Capture the cell that displays the provided text and extract its (x, y) central coordinate. 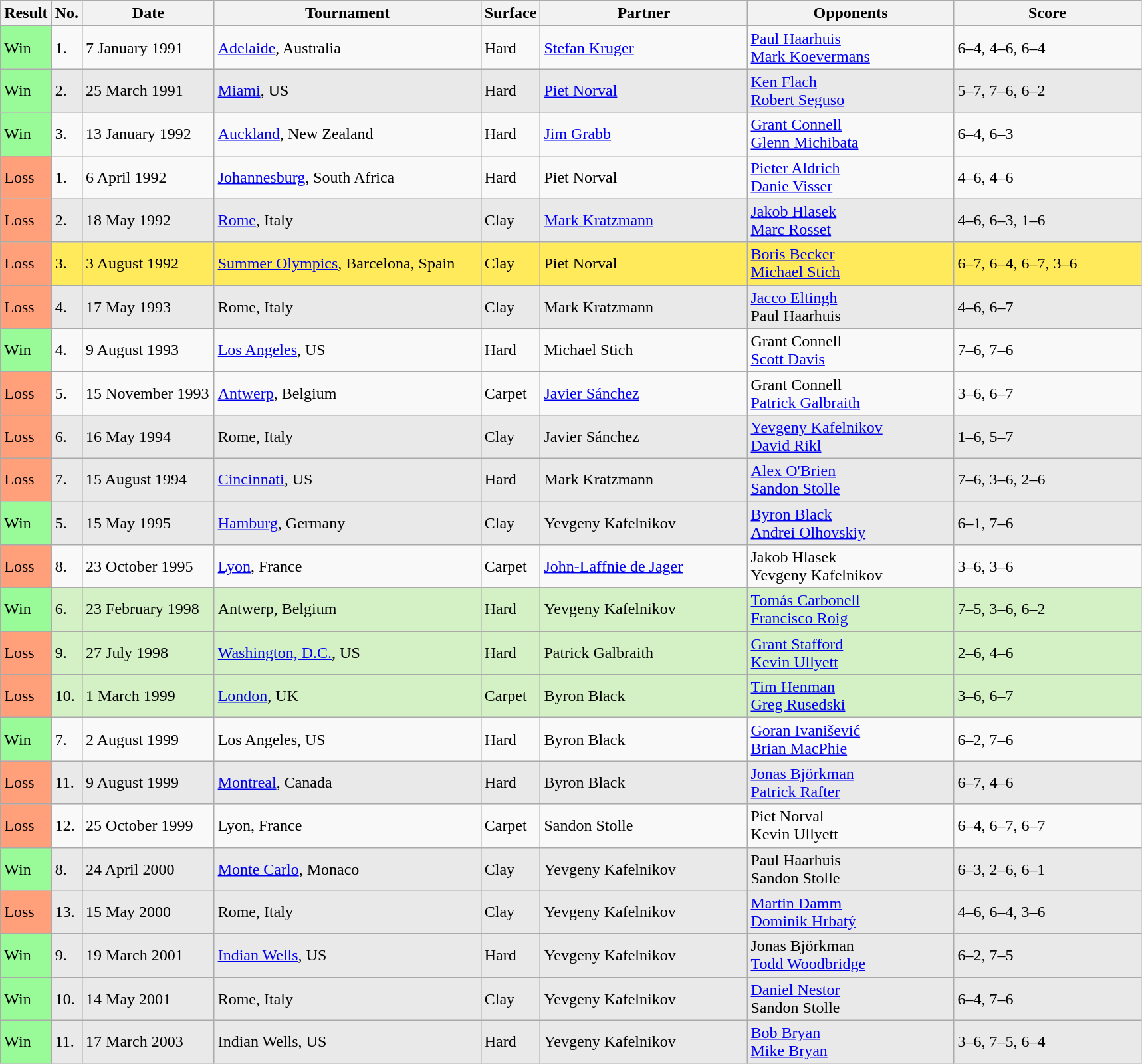
9 August 1999 (149, 783)
2 August 1999 (149, 739)
1–6, 5–7 (1048, 436)
Michael Stich (643, 350)
Grant Connell Glenn Michibata (851, 134)
3–6, 7–5, 6–4 (1048, 1042)
London, UK (347, 696)
6–4, 6–7, 6–7 (1048, 825)
14 May 2001 (149, 998)
7–5, 3–6, 6–2 (1048, 610)
15 May 1995 (149, 522)
4–6, 6–3, 1–6 (1048, 221)
No. (66, 13)
Summer Olympics, Barcelona, Spain (347, 263)
Opponents (851, 13)
6–4, 4–6, 6–4 (1048, 48)
Bob Bryan Mike Bryan (851, 1042)
13. (66, 912)
6–2, 7–5 (1048, 956)
13 January 1992 (149, 134)
2–6, 4–6 (1048, 653)
Tomás Carbonell Francisco Roig (851, 610)
Martin Damm Dominik Hrbatý (851, 912)
6–7, 6–4, 6–7, 3–6 (1048, 263)
Alex O'Brien Sandon Stolle (851, 480)
17 March 2003 (149, 1042)
4–6, 6–4, 3–6 (1048, 912)
17 May 1993 (149, 307)
6–2, 7–6 (1048, 739)
Yevgeny Kafelnikov David Rikl (851, 436)
25 October 1999 (149, 825)
Ken Flach Robert Seguso (851, 90)
Washington, D.C., US (347, 653)
3–6, 3–6 (1048, 566)
Score (1048, 13)
23 October 1995 (149, 566)
Piet Norval Kevin Ullyett (851, 825)
Sandon Stolle (643, 825)
Boris Becker Michael Stich (851, 263)
Hamburg, Germany (347, 522)
6–4, 6–3 (1048, 134)
Jakob Hlasek Yevgeny Kafelnikov (851, 566)
9 August 1993 (149, 350)
15 August 1994 (149, 480)
24 April 2000 (149, 869)
Adelaide, Australia (347, 48)
Jacco Eltingh Paul Haarhuis (851, 307)
Johannesburg, South Africa (347, 177)
Partner (643, 13)
4–6, 6–7 (1048, 307)
23 February 1998 (149, 610)
Cincinnati, US (347, 480)
15 May 2000 (149, 912)
Jonas Björkman Patrick Rafter (851, 783)
15 November 1993 (149, 393)
Tim Henman Greg Rusedski (851, 696)
6–4, 7–6 (1048, 998)
Jim Grabb (643, 134)
Grant Connell Patrick Galbraith (851, 393)
25 March 1991 (149, 90)
Grant Connell Scott Davis (851, 350)
5–7, 7–6, 6–2 (1048, 90)
Montreal, Canada (347, 783)
Tournament (347, 13)
Surface (511, 13)
16 May 1994 (149, 436)
7 January 1991 (149, 48)
6–7, 4–6 (1048, 783)
Paul Haarhuis Mark Koevermans (851, 48)
Jonas Björkman Todd Woodbridge (851, 956)
7–6, 3–6, 2–6 (1048, 480)
Auckland, New Zealand (347, 134)
3 August 1992 (149, 263)
Grant Stafford Kevin Ullyett (851, 653)
Pieter Aldrich Danie Visser (851, 177)
Date (149, 13)
Patrick Galbraith (643, 653)
6–3, 2–6, 6–1 (1048, 869)
Result (26, 13)
Goran Ivanišević Brian MacPhie (851, 739)
4–6, 4–6 (1048, 177)
Daniel Nestor Sandon Stolle (851, 998)
Miami, US (347, 90)
7–6, 7–6 (1048, 350)
Jakob Hlasek Marc Rosset (851, 221)
Paul Haarhuis Sandon Stolle (851, 869)
Monte Carlo, Monaco (347, 869)
John-Laffnie de Jager (643, 566)
Byron Black Andrei Olhovskiy (851, 522)
6 April 1992 (149, 177)
19 March 2001 (149, 956)
27 July 1998 (149, 653)
6–1, 7–6 (1048, 522)
12. (66, 825)
18 May 1992 (149, 221)
Stefan Kruger (643, 48)
1 March 1999 (149, 696)
